Output the (x, y) coordinate of the center of the cell containing the given text.  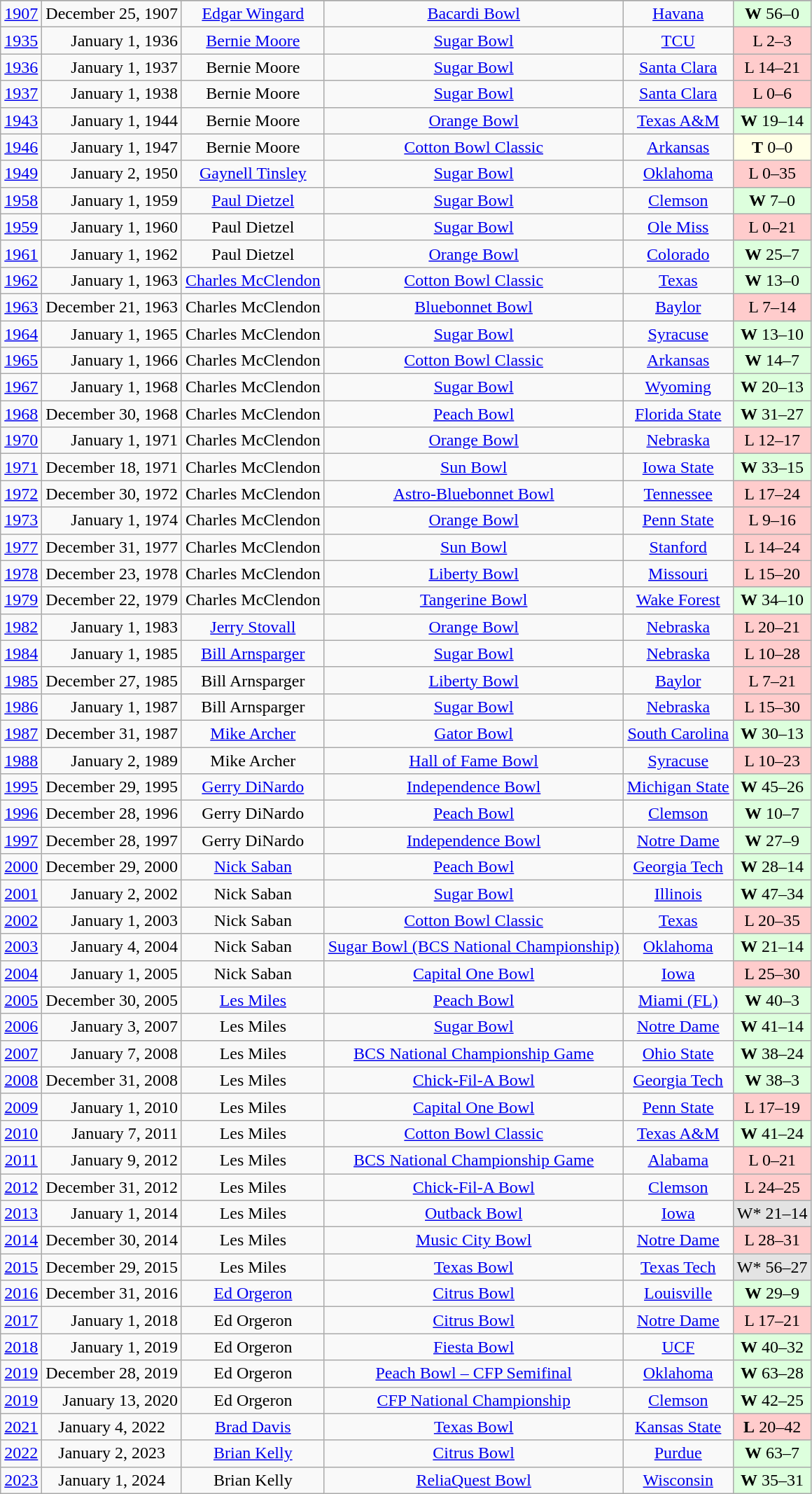
January 1, 1944 (112, 120)
1988 (21, 760)
2002 (21, 920)
2003 (21, 947)
W 19–14 (772, 120)
Stanford (678, 547)
Sugar Bowl (BCS National Championship) (473, 947)
L 14–21 (772, 67)
1965 (21, 361)
Purdue (678, 1453)
W 21–14 (772, 947)
December 29, 2015 (112, 1267)
January 1, 1937 (112, 67)
1972 (21, 494)
December 31, 2016 (112, 1294)
Music City Bowl (473, 1240)
Wake Forest (678, 600)
January 1, 1966 (112, 361)
1997 (21, 841)
L 14–24 (772, 547)
Brad Davis (253, 1427)
December 30, 2005 (112, 1000)
W 31–27 (772, 414)
Edgar Wingard (253, 14)
W 63–28 (772, 1374)
L 17–21 (772, 1320)
Astro-Bluebonnet Bowl (473, 494)
2021 (21, 1427)
W 28–14 (772, 867)
January 1, 2003 (112, 920)
1996 (21, 814)
January 1, 2018 (112, 1320)
2012 (21, 1187)
W 56–0 (772, 14)
L 20–35 (772, 920)
W 41–24 (772, 1133)
Alabama (678, 1160)
1935 (21, 41)
W* 56–27 (772, 1267)
1962 (21, 280)
W 14–7 (772, 361)
L 28–31 (772, 1240)
2000 (21, 867)
L 15–30 (772, 707)
Miami (FL) (678, 1000)
W 38–24 (772, 1053)
1959 (21, 227)
December 18, 1971 (112, 467)
2008 (21, 1080)
December 31, 2012 (112, 1187)
Fiesta Bowl (473, 1347)
December 30, 1972 (112, 494)
W 33–15 (772, 467)
2005 (21, 1000)
January 4, 2004 (112, 947)
W 10–7 (772, 814)
January 9, 2012 (112, 1160)
December 27, 1985 (112, 680)
W 38–3 (772, 1080)
T 0–0 (772, 147)
L 17–19 (772, 1107)
2007 (21, 1053)
2016 (21, 1294)
1987 (21, 733)
L 17–24 (772, 494)
Tennessee (678, 494)
2018 (21, 1347)
December 21, 1963 (112, 307)
W 45–26 (772, 787)
December 22, 1979 (112, 600)
1979 (21, 600)
W 40–32 (772, 1347)
January 13, 2020 (112, 1400)
W 35–31 (772, 1480)
2022 (21, 1453)
Missouri (678, 574)
January 1, 1963 (112, 280)
2009 (21, 1107)
2004 (21, 974)
1958 (21, 200)
January 1, 2014 (112, 1214)
W* 21–14 (772, 1214)
W 13–10 (772, 334)
1984 (21, 653)
December 28, 1996 (112, 814)
January 1, 2019 (112, 1347)
CFP National Championship (473, 1400)
December 23, 1978 (112, 574)
L 0–35 (772, 174)
1977 (21, 547)
Jerry Stovall (253, 627)
December 31, 1987 (112, 733)
1937 (21, 94)
W 29–9 (772, 1294)
W 13–0 (772, 280)
1986 (21, 707)
TCU (678, 41)
January 1, 1965 (112, 334)
January 1, 2010 (112, 1107)
December 28, 2019 (112, 1374)
L 9–16 (772, 520)
January 1, 1960 (112, 227)
January 7, 2011 (112, 1133)
L 20–21 (772, 627)
L 25–30 (772, 974)
W 40–3 (772, 1000)
January 1, 1959 (112, 200)
2014 (21, 1240)
1982 (21, 627)
Gator Bowl (473, 733)
Tangerine Bowl (473, 600)
January 1, 1985 (112, 653)
W 63–7 (772, 1453)
January 1, 1947 (112, 147)
2006 (21, 1027)
January 1, 1971 (112, 441)
2015 (21, 1267)
December 29, 2000 (112, 867)
W 30–13 (772, 733)
Colorado (678, 254)
L 12–17 (772, 441)
January 2, 2002 (112, 894)
W 34–10 (772, 600)
Texas Tech (678, 1267)
W 7–0 (772, 200)
1964 (21, 334)
December 25, 1907 (112, 14)
Havana (678, 14)
Ole Miss (678, 227)
December 31, 1977 (112, 547)
Wyoming (678, 387)
January 1, 1987 (112, 707)
December 29, 1995 (112, 787)
January 7, 2008 (112, 1053)
2010 (21, 1133)
W 41–14 (772, 1027)
South Carolina (678, 733)
L 2–3 (772, 41)
1907 (21, 14)
ReliaQuest Bowl (473, 1480)
January 2, 1950 (112, 174)
W 42–25 (772, 1400)
Michigan State (678, 787)
1968 (21, 414)
January 1, 1983 (112, 627)
1946 (21, 147)
1943 (21, 120)
Kansas State (678, 1427)
January 1, 1968 (112, 387)
2013 (21, 1214)
December 30, 1968 (112, 414)
Florida State (678, 414)
Illinois (678, 894)
1995 (21, 787)
December 30, 2014 (112, 1240)
1985 (21, 680)
1973 (21, 520)
Outback Bowl (473, 1214)
January 1, 2024 (112, 1480)
L 20–42 (772, 1427)
W 47–34 (772, 894)
1961 (21, 254)
L 10–23 (772, 760)
Iowa State (678, 467)
1978 (21, 574)
Wisconsin (678, 1480)
January 2, 1989 (112, 760)
January 1, 1974 (112, 520)
January 1, 1936 (112, 41)
Louisville (678, 1294)
January 4, 2022 (112, 1427)
UCF (678, 1347)
L 15–20 (772, 574)
L 7–14 (772, 307)
L 0–6 (772, 94)
January 1, 2005 (112, 974)
W 20–13 (772, 387)
January 3, 2007 (112, 1027)
2017 (21, 1320)
1936 (21, 67)
Bluebonnet Bowl (473, 307)
W 25–7 (772, 254)
2001 (21, 894)
L 7–21 (772, 680)
L 10–28 (772, 653)
L 24–25 (772, 1187)
2011 (21, 1160)
December 31, 2008 (112, 1080)
Ohio State (678, 1053)
January 2, 2023 (112, 1453)
Gaynell Tinsley (253, 174)
W 27–9 (772, 841)
January 1, 1962 (112, 254)
1970 (21, 441)
Hall of Fame Bowl (473, 760)
2023 (21, 1480)
1949 (21, 174)
January 1, 1938 (112, 94)
1967 (21, 387)
Peach Bowl – CFP Semifinal (473, 1374)
1971 (21, 467)
Bacardi Bowl (473, 14)
1963 (21, 307)
December 28, 1997 (112, 841)
